From the cell containing the given text, extract its center point as [x, y] coordinate. 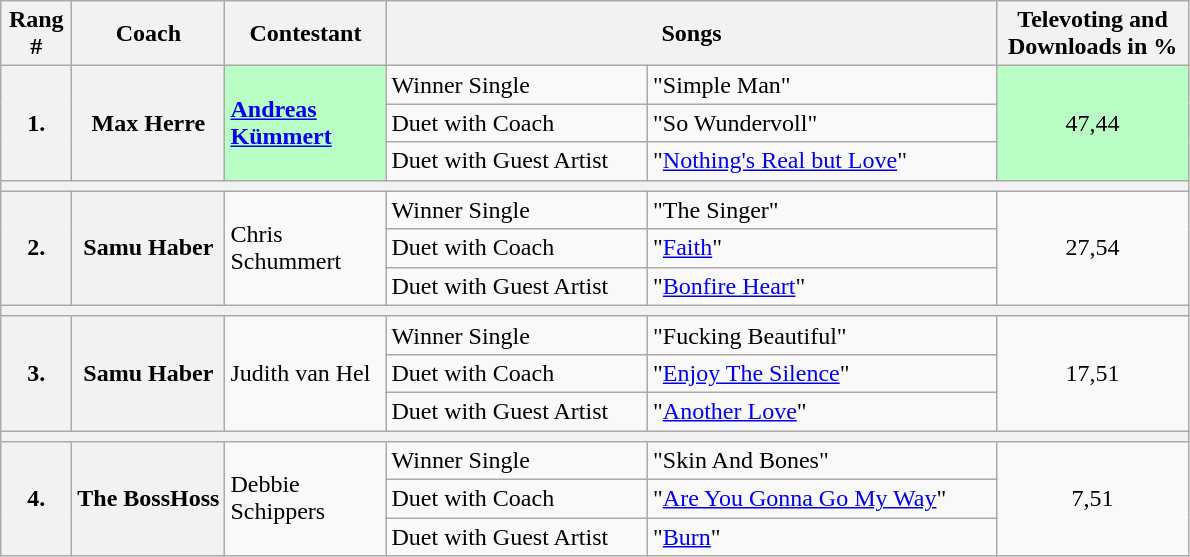
"Faith" [823, 248]
"Simple Man" [823, 85]
Chris Schummert [306, 248]
27,54 [1092, 248]
3. [36, 373]
Max Herre [148, 123]
47,44 [1092, 123]
Televoting and Downloads in % [1092, 34]
"The Singer" [823, 210]
"So Wundervoll" [823, 123]
"Another Love" [823, 411]
"Nothing's Real but Love" [823, 161]
The BossHoss [148, 499]
Songs [692, 34]
"Bonfire Heart" [823, 286]
7,51 [1092, 499]
4. [36, 499]
2. [36, 248]
"Burn" [823, 537]
17,51 [1092, 373]
Coach [148, 34]
Debbie Schippers [306, 499]
Rang# [36, 34]
Judith van Hel [306, 373]
"Enjoy The Silence" [823, 373]
Contestant [306, 34]
"Are You Gonna Go My Way" [823, 499]
"Skin And Bones" [823, 461]
"Fucking Beautiful" [823, 335]
Andreas Kümmert [306, 123]
1. [36, 123]
